Return [x, y] of the center of cell containing provided text 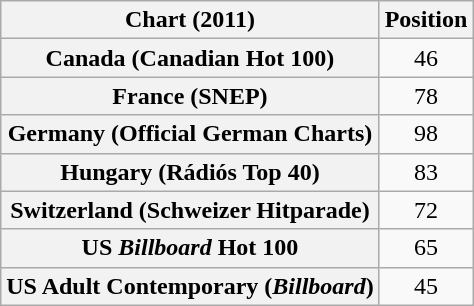
Germany (Official German Charts) [190, 134]
US Adult Contemporary (Billboard) [190, 286]
Canada (Canadian Hot 100) [190, 58]
Position [426, 20]
Chart (2011) [190, 20]
45 [426, 286]
Switzerland (Schweizer Hitparade) [190, 210]
98 [426, 134]
46 [426, 58]
72 [426, 210]
78 [426, 96]
83 [426, 172]
Hungary (Rádiós Top 40) [190, 172]
65 [426, 248]
France (SNEP) [190, 96]
US Billboard Hot 100 [190, 248]
